Search for the cell housing the specified text and yield its (X, Y) center coordinate. 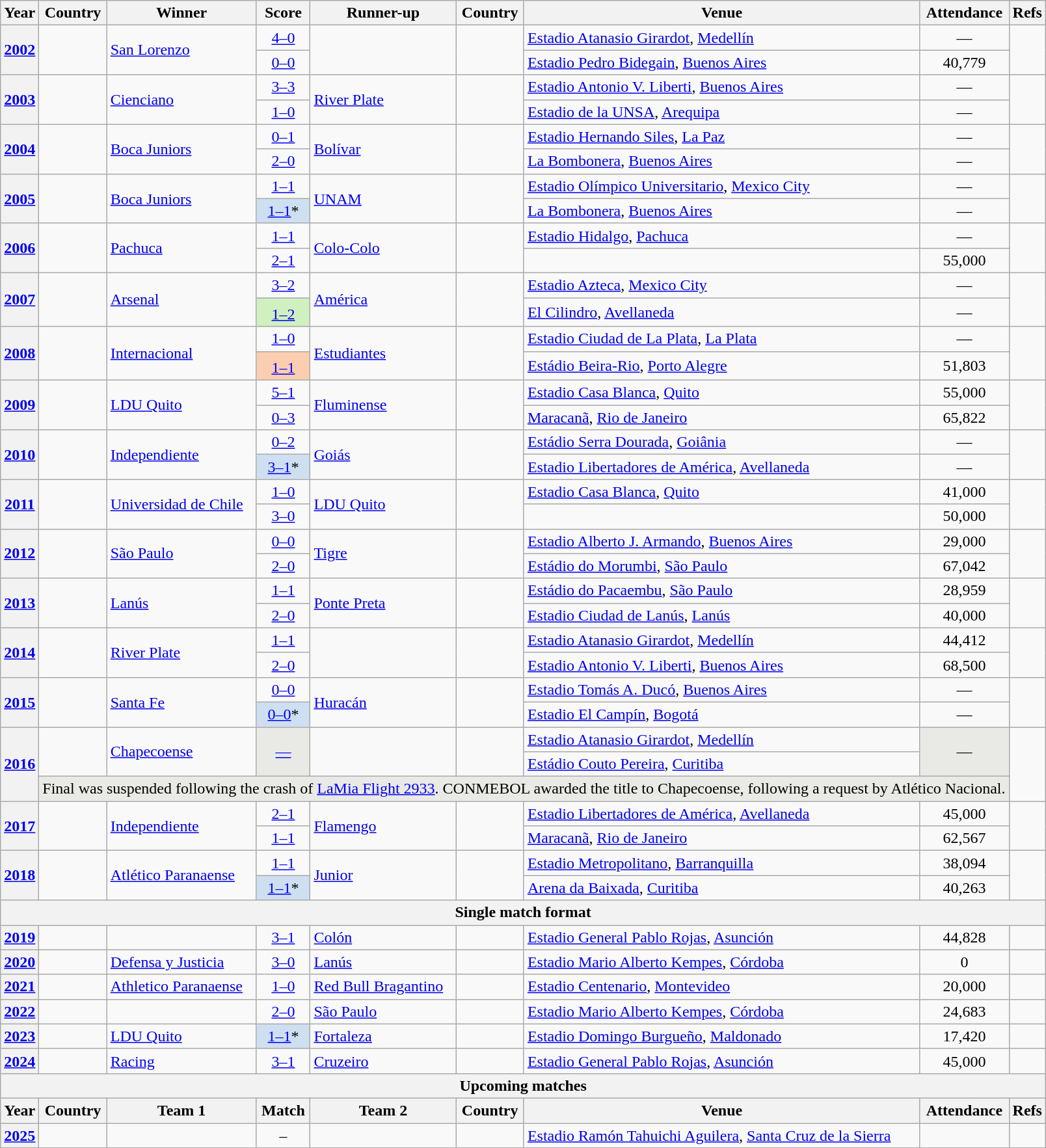
Estadio Metropolitano, Barranquilla (721, 863)
Tigre (383, 554)
Match (284, 1110)
Cruzeiro (383, 1061)
Bolívar (383, 149)
50,000 (964, 516)
2021 (20, 987)
Estadio El Campín, Bogotá (721, 714)
Huracán (383, 702)
Goiás (383, 455)
Fortaleza (383, 1036)
Estadio Olímpico Universitario, Mexico City (721, 186)
0–3 (284, 418)
Team 1 (181, 1110)
Flamengo (383, 826)
2019 (20, 937)
Final was suspended following the crash of LaMia Flight 2933. CONMEBOL awarded the title to Chapecoense, following a request by Atlético Nacional. (524, 789)
5–1 (284, 393)
Estadio Ramón Tahuichi Aguilera, Santa Cruz de la Sierra (721, 1136)
Fluminense (383, 405)
28,959 (964, 591)
44,828 (964, 937)
40,779 (964, 62)
Atlético Paranaense (181, 875)
Ponte Preta (383, 603)
Estadio Azteca, Mexico City (721, 285)
Estadio Alberto J. Armando, Buenos Aires (721, 541)
0–2 (284, 442)
68,500 (964, 665)
2003 (20, 100)
Pachuca (181, 248)
Cienciano (181, 100)
América (383, 299)
Estadio Domingo Burgueño, Maldonado (721, 1036)
Upcoming matches (523, 1086)
62,567 (964, 838)
Defensa y Justicia (181, 962)
3–3 (284, 87)
29,000 (964, 541)
2013 (20, 603)
2009 (20, 405)
2011 (20, 504)
Arsenal (181, 299)
Universidad de Chile (181, 504)
Santa Fe (181, 702)
Chapecoense (181, 752)
3–1* (284, 467)
2015 (20, 702)
Colón (383, 937)
Estadio Ciudad de La Plata, La Plata (721, 339)
44,412 (964, 640)
2005 (20, 198)
Single match format (523, 913)
Junior (383, 875)
38,094 (964, 863)
1–2 (284, 312)
Estádio do Pacaembu, São Paulo (721, 591)
Estadio Centenario, Montevideo (721, 987)
Runner-up (383, 13)
2025 (20, 1136)
67,042 (964, 566)
Winner (181, 13)
Estadio de la UNSA, Arequipa (721, 112)
Estadio Hernando Siles, La Paz (721, 137)
Arena da Baixada, Curitiba (721, 888)
3–2 (284, 285)
0–0* (284, 714)
Estádio Beira-Rio, Porto Alegre (721, 366)
Estadio Pedro Bidegain, Buenos Aires (721, 62)
Estadio Ciudad de Lanús, Lanús (721, 615)
65,822 (964, 418)
Colo-Colo (383, 248)
51,803 (964, 366)
Score (284, 13)
2014 (20, 652)
2004 (20, 149)
UNAM (383, 198)
40,263 (964, 888)
17,420 (964, 1036)
0 (964, 962)
2012 (20, 554)
2018 (20, 875)
San Lorenzo (181, 50)
Racing (181, 1061)
24,683 (964, 1011)
Estadio Hidalgo, Pachuca (721, 235)
2017 (20, 826)
2023 (20, 1036)
2002 (20, 50)
0–1 (284, 137)
El Cilindro, Avellaneda (721, 312)
2010 (20, 455)
2022 (20, 1011)
Estádio Serra Dourada, Goiânia (721, 442)
2016 (20, 764)
20,000 (964, 987)
Estudiantes (383, 354)
Estádio Couto Pereira, Curitiba (721, 764)
2024 (20, 1061)
Red Bull Bragantino (383, 987)
Estádio do Morumbi, São Paulo (721, 566)
2007 (20, 299)
2006 (20, 248)
2020 (20, 962)
4–0 (284, 38)
41,000 (964, 492)
– (284, 1136)
2008 (20, 354)
40,000 (964, 615)
Internacional (181, 354)
Team 2 (383, 1110)
Athletico Paranaense (181, 987)
Estadio Tomás A. Ducó, Buenos Aires (721, 689)
